Determine the [x, y] coordinate at the center of the cell enclosing the given text.  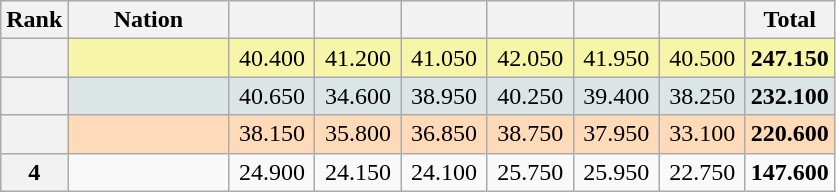
39.400 [616, 96]
24.100 [444, 172]
Total [790, 20]
33.100 [702, 134]
247.150 [790, 58]
25.950 [616, 172]
22.750 [702, 172]
147.600 [790, 172]
41.200 [358, 58]
37.950 [616, 134]
34.600 [358, 96]
4 [34, 172]
40.400 [272, 58]
Rank [34, 20]
24.900 [272, 172]
36.850 [444, 134]
25.750 [530, 172]
40.250 [530, 96]
220.600 [790, 134]
40.650 [272, 96]
24.150 [358, 172]
41.050 [444, 58]
38.950 [444, 96]
38.150 [272, 134]
40.500 [702, 58]
41.950 [616, 58]
38.750 [530, 134]
Nation [148, 20]
232.100 [790, 96]
35.800 [358, 134]
38.250 [702, 96]
42.050 [530, 58]
